Return (x, y) of the center of cell containing provided text 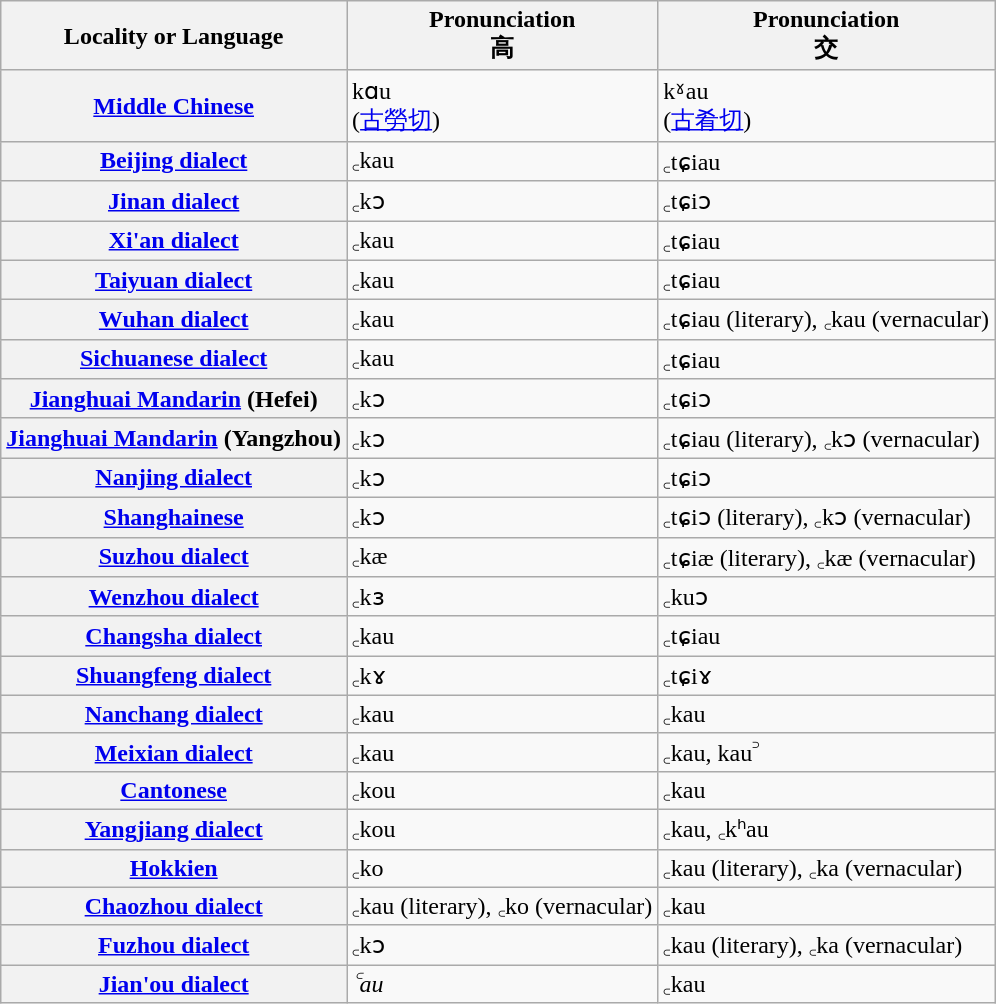
꜀kæ (502, 557)
Jianghuai Mandarin (Hefei) (174, 399)
Xi'an dialect (174, 240)
꜀kɤ (502, 676)
꜀kuɔ (826, 597)
Nanchang dialect (174, 714)
꜀tɕiau (literary), ꜀kau (vernacular) (826, 320)
Wuhan dialect (174, 320)
Yangjiang dialect (174, 829)
Sichuanese dialect (174, 359)
Hokkien (174, 868)
Wenzhou dialect (174, 597)
Jian'ou dialect (174, 984)
Fuzhou dialect (174, 945)
꜀kɜ (502, 597)
꜀tɕiɔ (literary), ꜀kɔ (vernacular) (826, 517)
Changsha dialect (174, 636)
Meixian dialect (174, 752)
꜀tɕiɤ (826, 676)
kˠau(古肴切) (826, 106)
Chaozhou dialect (174, 906)
Shanghainese (174, 517)
꜀kau, kau꜄ (826, 752)
꜀ko (502, 868)
kɑu(古勞切) (502, 106)
꜀tɕiæ (literary), ꜀kæ (vernacular) (826, 557)
Jinan dialect (174, 201)
Nanjing dialect (174, 478)
Taiyuan dialect (174, 280)
꜀tɕiau (literary), ꜀kɔ (vernacular) (826, 438)
Middle Chinese (174, 106)
Jianghuai Mandarin (Yangzhou) (174, 438)
Locality or Language (174, 36)
Pronunciation高 (502, 36)
Beijing dialect (174, 161)
Cantonese (174, 790)
꜀kau (literary), ꜀ko (vernacular) (502, 906)
Suzhou dialect (174, 557)
꜀kau, ꜀kʰau (826, 829)
Pronunciation交 (826, 36)
꜂au (502, 984)
Shuangfeng dialect (174, 676)
